Identify which cell holds the provided text, then report its (x, y) central coordinate. 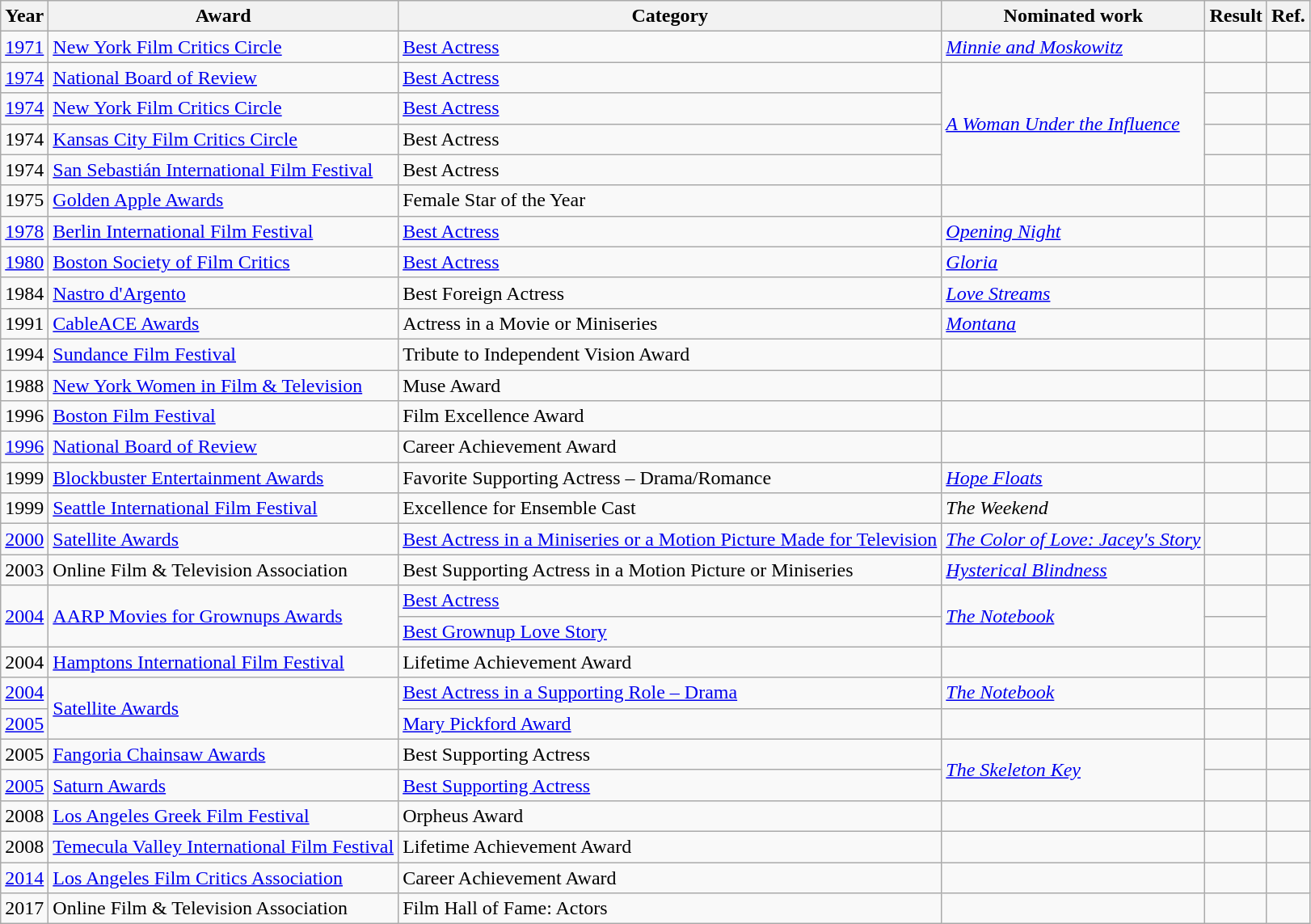
1984 (24, 293)
1980 (24, 262)
Blockbuster Entertainment Awards (223, 478)
AARP Movies for Grownups Awards (223, 616)
Mary Pickford Award (670, 724)
Minnie and Moskowitz (1073, 47)
2017 (24, 909)
Saturn Awards (223, 785)
Actress in a Movie or Miniseries (670, 323)
Love Streams (1073, 293)
Muse Award (670, 386)
Kansas City Film Critics Circle (223, 139)
Category (670, 16)
Nominated work (1073, 16)
Film Excellence Award (670, 416)
Hysterical Blindness (1073, 570)
Excellence for Ensemble Cast (670, 508)
Hope Floats (1073, 478)
1991 (24, 323)
2000 (24, 539)
1988 (24, 386)
Best Actress in a Miniseries or a Motion Picture Made for Television (670, 539)
Berlin International Film Festival (223, 231)
Hamptons International Film Festival (223, 662)
1978 (24, 231)
Female Star of the Year (670, 200)
Opening Night (1073, 231)
Best Actress in a Supporting Role – Drama (670, 693)
1994 (24, 354)
Best Supporting Actress in a Motion Picture or Miniseries (670, 570)
New York Women in Film & Television (223, 386)
Favorite Supporting Actress – Drama/Romance (670, 478)
Best Grownup Love Story (670, 631)
A Woman Under the Influence (1073, 124)
2014 (24, 877)
1975 (24, 200)
The Color of Love: Jacey's Story (1073, 539)
Golden Apple Awards (223, 200)
Award (223, 16)
Nastro d'Argento (223, 293)
Seattle International Film Festival (223, 508)
Montana (1073, 323)
Sundance Film Festival (223, 354)
Boston Film Festival (223, 416)
Boston Society of Film Critics (223, 262)
Film Hall of Fame: Actors (670, 909)
CableACE Awards (223, 323)
The Skeleton Key (1073, 770)
Orpheus Award (670, 816)
Los Angeles Film Critics Association (223, 877)
Result (1236, 16)
1971 (24, 47)
San Sebastián International Film Festival (223, 170)
Tribute to Independent Vision Award (670, 354)
Gloria (1073, 262)
Temecula Valley International Film Festival (223, 846)
2003 (24, 570)
The Weekend (1073, 508)
Los Angeles Greek Film Festival (223, 816)
Fangoria Chainsaw Awards (223, 754)
Ref. (1288, 16)
Year (24, 16)
Best Foreign Actress (670, 293)
